Find where the given text appears and provide that cell's center as [X, Y] coordinate. 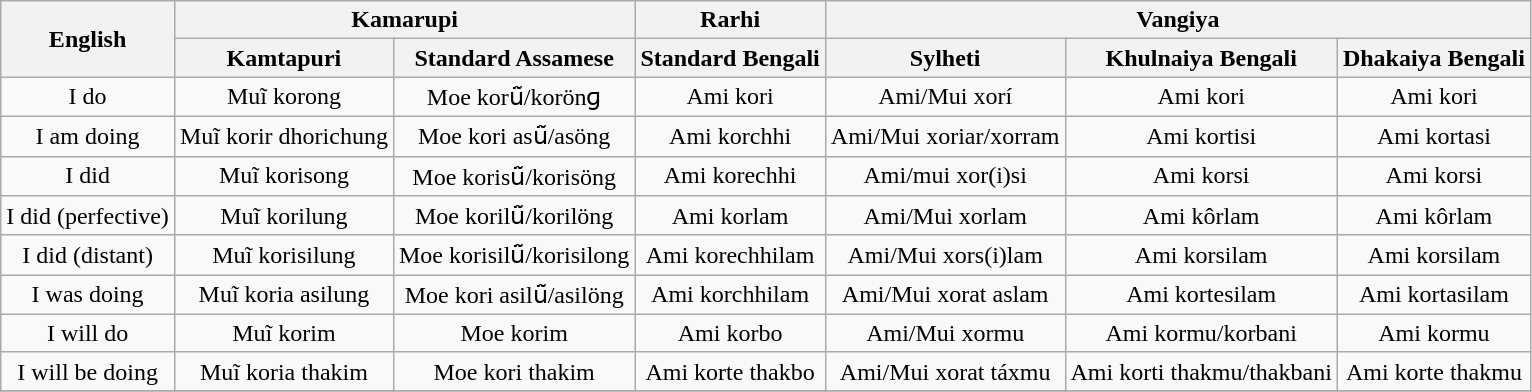
Ami kortesilam [1201, 295]
Sylheti [945, 58]
Ami/Mui xorlam [945, 216]
I was doing [88, 295]
Ami korte thakbo [730, 371]
Muĩ koria asilung [284, 295]
I will be doing [88, 371]
Ami korechhi [730, 176]
I do [88, 97]
Ami/mui xor(i)si [945, 176]
Ami/Mui xorí [945, 97]
Ami kormu [1434, 333]
Ami/Mui xorat aslam [945, 295]
I did [88, 176]
Ami kortasi [1434, 136]
I am doing [88, 136]
English [88, 39]
Moe korü̃/korönɡ [514, 97]
Moe korisü̃/korisöng [514, 176]
Moe korim [514, 333]
Muĩ korilung [284, 216]
Muĩ korim [284, 333]
Ami/Mui xormu [945, 333]
Rarhi [730, 20]
Kamarupi [404, 20]
Moe korisilü̃/korisilong [514, 255]
Ami korti thakmu/thakbani [1201, 371]
I did (distant) [88, 255]
Ami kortasilam [1434, 295]
Moe kori thakim [514, 371]
Muĩ korir dhorichung [284, 136]
Ami korechhilam [730, 255]
Ami korbo [730, 333]
I will do [88, 333]
Ami kortisi [1201, 136]
Moe kori asilü̃/asilöng [514, 295]
Ami korchhi [730, 136]
Muĩ koria thakim [284, 371]
Ami korte thakmu [1434, 371]
Moe kori asü̃/asöng [514, 136]
Kamtapuri [284, 58]
Khulnaiya Bengali [1201, 58]
Muĩ korisong [284, 176]
Vangiya [1178, 20]
Ami/Mui xors(i)lam [945, 255]
Ami korchhilam [730, 295]
Ami/Mui xorat táxmu [945, 371]
Standard Assamese [514, 58]
Muĩ korisilung [284, 255]
Moe korilü̃/korilöng [514, 216]
Ami/Mui xoriar/xorram [945, 136]
Ami korlam [730, 216]
I did (perfective) [88, 216]
Standard Bengali [730, 58]
Ami kormu/korbani [1201, 333]
Dhakaiya Bengali [1434, 58]
Muĩ korong [284, 97]
